Capture the cell that displays the provided text and extract its (x, y) central coordinate. 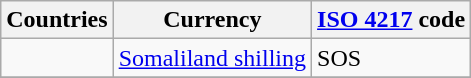
Currency (212, 20)
Countries (57, 20)
SOS (392, 58)
ISO 4217 code (392, 20)
Somaliland shilling (212, 58)
